Return (x, y) of the center of cell containing provided text 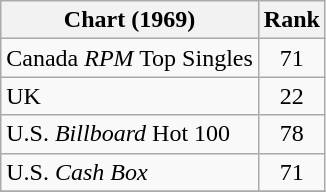
U.S. Billboard Hot 100 (130, 134)
78 (292, 134)
Chart (1969) (130, 20)
22 (292, 96)
U.S. Cash Box (130, 172)
Rank (292, 20)
Canada RPM Top Singles (130, 58)
UK (130, 96)
